Capture the cell that displays the provided text and extract its [X, Y] central coordinate. 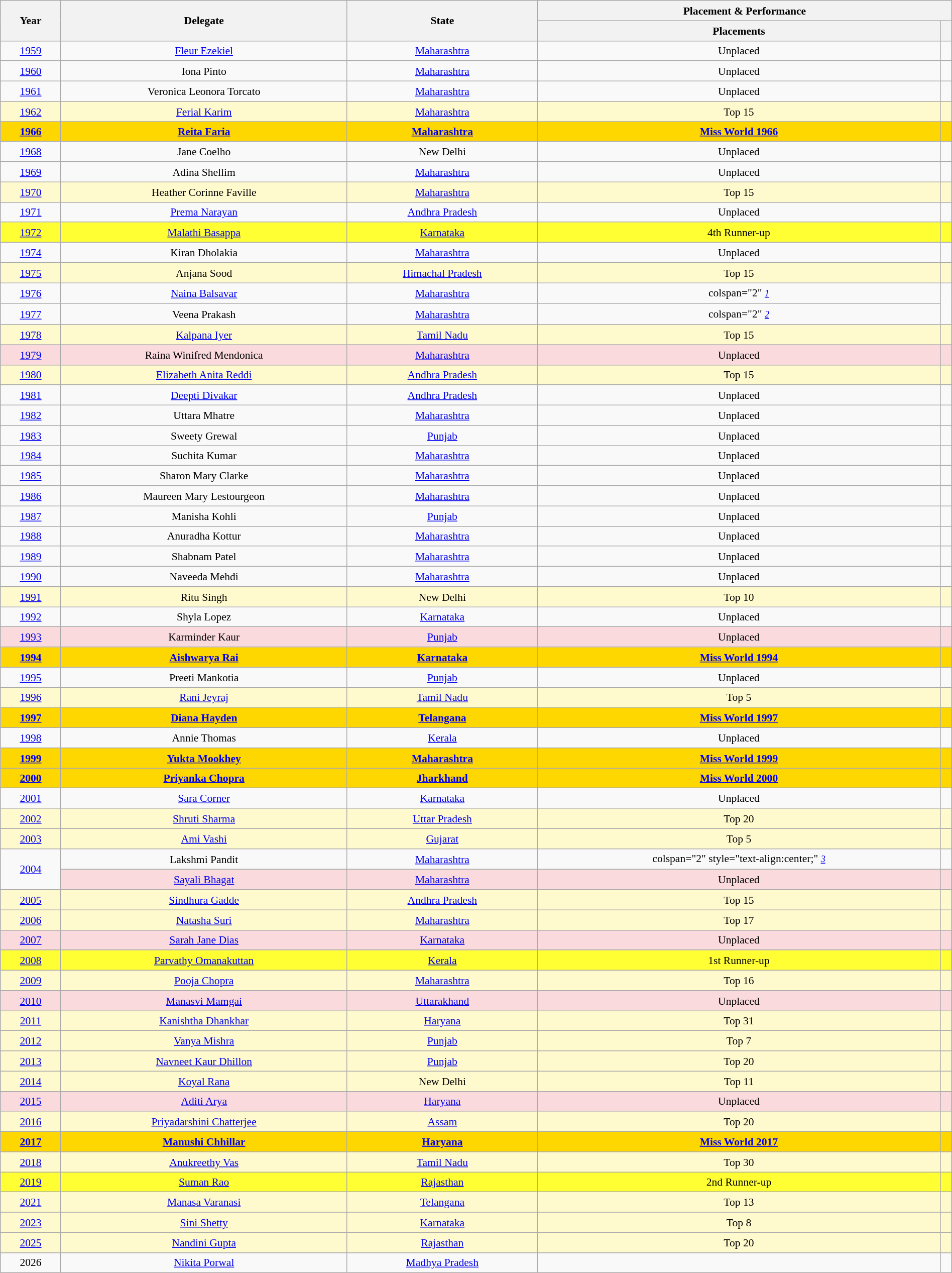
2nd Runner-up [739, 1182]
Gujarat [442, 838]
Uttara Mhatre [204, 415]
Veronica Leonora Torcato [204, 91]
Sweety Grewal [204, 436]
Natasha Suri [204, 920]
Shyla Lopez [204, 617]
Manushi Chhillar [204, 1142]
Ami Vashi [204, 838]
Top 31 [739, 1021]
Sindhura Gadde [204, 900]
2016 [31, 1122]
1971 [31, 212]
2000 [31, 778]
Malathi Basappa [204, 233]
1976 [31, 293]
1978 [31, 335]
Kanishtha Dhankhar [204, 1021]
1968 [31, 152]
Jharkhand [442, 778]
Fleur Ezekiel [204, 51]
Yukta Mookhey [204, 758]
2014 [31, 1081]
1997 [31, 718]
Aditi Arya [204, 1101]
Miss World 1997 [739, 718]
1969 [31, 172]
Delegate [204, 21]
Sarah Jane Dias [204, 940]
1991 [31, 597]
Manasa Varanasi [204, 1202]
Kiran Dholakia [204, 253]
colspan="2" style="text-align:center;" 3 [739, 859]
Maureen Mary Lestourgeon [204, 496]
1975 [31, 273]
Priyadarshini Chatterjee [204, 1122]
2025 [31, 1242]
Kalpana Iyer [204, 335]
Adina Shellim [204, 172]
Anukreethy Vas [204, 1162]
Himachal Pradesh [442, 273]
Manisha Kohli [204, 516]
Top 10 [739, 597]
Karminder Kaur [204, 637]
Suchita Kumar [204, 456]
Diana Hayden [204, 718]
1996 [31, 697]
Manasvi Mamgai [204, 1001]
Miss World 2000 [739, 778]
1981 [31, 395]
Top 7 [739, 1041]
1st Runner-up [739, 961]
1987 [31, 516]
2023 [31, 1222]
Miss World 2017 [739, 1142]
Anuradha Kottur [204, 536]
2009 [31, 981]
1974 [31, 253]
Sharon Mary Clarke [204, 476]
Annie Thomas [204, 738]
Placements [739, 31]
2005 [31, 900]
2026 [31, 1262]
1966 [31, 132]
1980 [31, 375]
Shruti Sharma [204, 818]
Lakshmi Pandit [204, 859]
1984 [31, 456]
1979 [31, 355]
2018 [31, 1162]
Placement & Performance [745, 11]
2003 [31, 838]
1982 [31, 415]
Raina Winifred Mendonica [204, 355]
1970 [31, 192]
Priyanka Chopra [204, 778]
Naina Balsavar [204, 293]
Preeti Mankotia [204, 677]
1983 [31, 436]
1985 [31, 476]
Rani Jeyraj [204, 697]
Koyal Rana [204, 1081]
Top 16 [739, 981]
Naveeda Mehdi [204, 577]
Top 8 [739, 1222]
Miss World 1999 [739, 758]
1993 [31, 637]
colspan="2" 2 [739, 314]
Aishwarya Rai [204, 657]
1992 [31, 617]
Suman Rao [204, 1182]
Sini Shetty [204, 1222]
Prema Narayan [204, 212]
Sara Corner [204, 798]
4th Runner-up [739, 233]
Shabnam Patel [204, 557]
1977 [31, 314]
Nandini Gupta [204, 1242]
Miss World 1966 [739, 132]
2008 [31, 961]
1994 [31, 657]
1961 [31, 91]
State [442, 21]
2006 [31, 920]
Vanya Mishra [204, 1041]
Ferial Karim [204, 112]
2012 [31, 1041]
1959 [31, 51]
Uttar Pradesh [442, 818]
Top 11 [739, 1081]
Sayali Bhagat [204, 880]
1986 [31, 496]
2019 [31, 1182]
2001 [31, 798]
2013 [31, 1061]
2017 [31, 1142]
Reita Faria [204, 132]
Year [31, 21]
Nikita Porwal [204, 1262]
1999 [31, 758]
Miss World 1994 [739, 657]
2004 [31, 869]
Top 17 [739, 920]
2002 [31, 818]
Elizabeth Anita Reddi [204, 375]
Assam [442, 1122]
1988 [31, 536]
Heather Corinne Faville [204, 192]
Navneet Kaur Dhillon [204, 1061]
Veena Prakash [204, 314]
2007 [31, 940]
Parvathy Omanakuttan [204, 961]
2010 [31, 1001]
2011 [31, 1021]
Deepti Divakar [204, 395]
1995 [31, 677]
2021 [31, 1202]
Madhya Pradesh [442, 1262]
Uttarakhand [442, 1001]
colspan="2" 1 [739, 293]
1972 [31, 233]
Top 30 [739, 1162]
Top 13 [739, 1202]
1960 [31, 71]
2015 [31, 1101]
1962 [31, 112]
1990 [31, 577]
Anjana Sood [204, 273]
Ritu Singh [204, 597]
1989 [31, 557]
Iona Pinto [204, 71]
Jane Coelho [204, 152]
Pooja Chopra [204, 981]
1998 [31, 738]
